Determine the (x, y) coordinate at the center of the cell enclosing the given text.  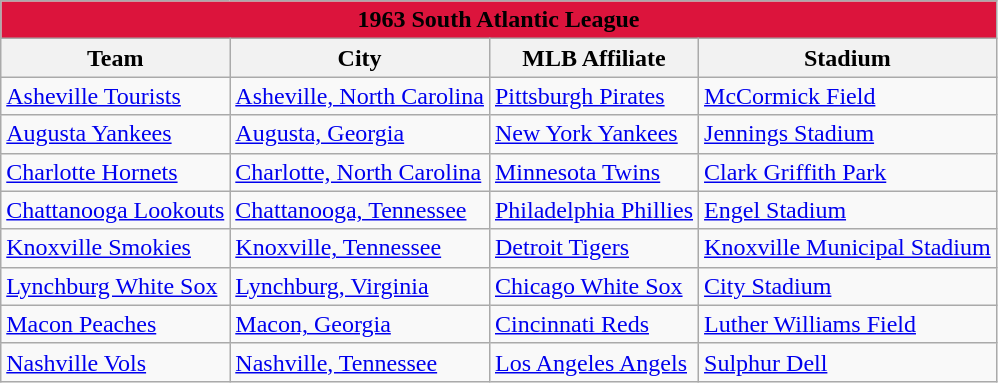
MLB Affiliate (594, 58)
Stadium (848, 58)
Knoxville Municipal Stadium (848, 248)
Jennings Stadium (848, 134)
Asheville Tourists (116, 96)
Asheville, North Carolina (360, 96)
McCormick Field (848, 96)
Charlotte Hornets (116, 172)
Macon, Georgia (360, 324)
Chicago White Sox (594, 286)
Los Angeles Angels (594, 362)
Chattanooga, Tennessee (360, 210)
Team (116, 58)
Clark Griffith Park (848, 172)
Nashville Vols (116, 362)
Lynchburg White Sox (116, 286)
1963 South Atlantic League (498, 20)
Detroit Tigers (594, 248)
City Stadium (848, 286)
Knoxville, Tennessee (360, 248)
Chattanooga Lookouts (116, 210)
Macon Peaches (116, 324)
Cincinnati Reds (594, 324)
City (360, 58)
Augusta Yankees (116, 134)
Knoxville Smokies (116, 248)
Luther Williams Field (848, 324)
Pittsburgh Pirates (594, 96)
Sulphur Dell (848, 362)
Minnesota Twins (594, 172)
Augusta, Georgia (360, 134)
Charlotte, North Carolina (360, 172)
Lynchburg, Virginia (360, 286)
Engel Stadium (848, 210)
New York Yankees (594, 134)
Philadelphia Phillies (594, 210)
Nashville, Tennessee (360, 362)
